Extract the (X, Y) coordinate from the center of the cell holding the provided text.  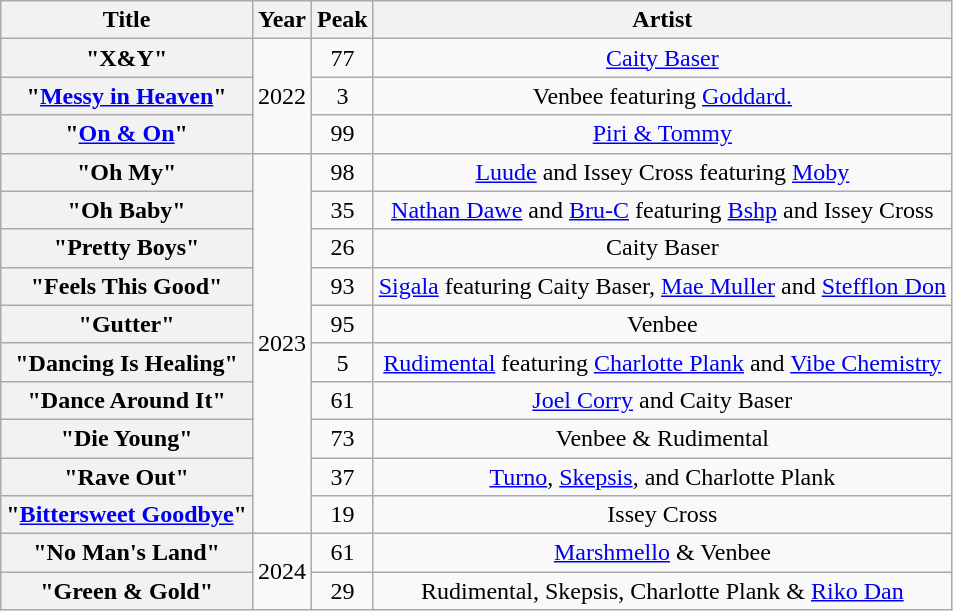
73 (343, 438)
"Bittersweet Goodbye" (127, 515)
95 (343, 324)
Venbee (662, 324)
"Gutter" (127, 324)
29 (343, 591)
2022 (282, 96)
98 (343, 172)
Rudimental featuring Charlotte Plank and Vibe Chemistry (662, 362)
"Dance Around It" (127, 400)
2024 (282, 572)
5 (343, 362)
3 (343, 96)
"Oh Baby" (127, 210)
"On & On" (127, 134)
Joel Corry and Caity Baser (662, 400)
"Oh My" (127, 172)
37 (343, 477)
77 (343, 58)
"Green & Gold" (127, 591)
"No Man's Land" (127, 553)
19 (343, 515)
Piri & Tommy (662, 134)
Marshmello & Venbee (662, 553)
26 (343, 248)
"X&Y" (127, 58)
Title (127, 20)
Nathan Dawe and Bru-C featuring Bshp and Issey Cross (662, 210)
93 (343, 286)
"Die Young" (127, 438)
Rudimental, Skepsis, Charlotte Plank & Riko Dan (662, 591)
Turno, Skepsis, and Charlotte Plank (662, 477)
"Pretty Boys" (127, 248)
Venbee featuring Goddard. (662, 96)
35 (343, 210)
"Messy in Heaven" (127, 96)
Issey Cross (662, 515)
Artist (662, 20)
Luude and Issey Cross featuring Moby (662, 172)
Peak (343, 20)
99 (343, 134)
Venbee & Rudimental (662, 438)
"Rave Out" (127, 477)
2023 (282, 344)
Sigala featuring Caity Baser, Mae Muller and Stefflon Don (662, 286)
"Feels This Good" (127, 286)
"Dancing Is Healing" (127, 362)
Year (282, 20)
